For the text-containing cell, return its midpoint in (X, Y) coordinate format. 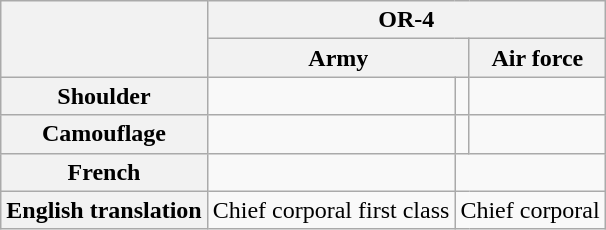
Army (338, 58)
French (104, 172)
Camouflage (104, 134)
OR-4 (406, 20)
Air force (537, 58)
Chief corporal first class (331, 210)
English translation (104, 210)
Shoulder (104, 96)
Chief corporal (530, 210)
